Scan for the cell matching the given text and deliver its (X, Y) coordinate at center. 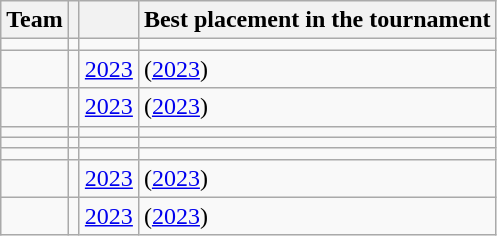
Team (35, 20)
Best placement in the tournament (317, 20)
